Locate the cell with the specified text and output its (X, Y) center coordinate. 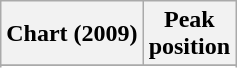
Chart (2009) (72, 34)
Peakposition (189, 34)
